Determine the (X, Y) coordinate at the center of the cell enclosing the given text.  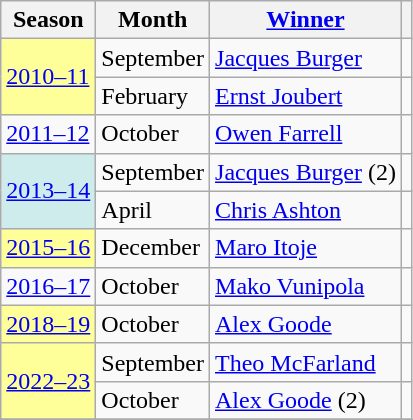
Theo McFarland (306, 362)
Mako Vunipola (306, 286)
2010–11 (48, 77)
Jacques Burger (306, 58)
Winner (306, 20)
2018–19 (48, 324)
Chris Ashton (306, 210)
2015–16 (48, 248)
Season (48, 20)
Ernst Joubert (306, 96)
2016–17 (48, 286)
April (153, 210)
February (153, 96)
2013–14 (48, 191)
Owen Farrell (306, 134)
December (153, 248)
Month (153, 20)
Alex Goode (306, 324)
Jacques Burger (2) (306, 172)
2022–23 (48, 381)
Alex Goode (2) (306, 400)
Maro Itoje (306, 248)
2011–12 (48, 134)
